Scan for the cell matching the given text and deliver its [x, y] coordinate at center. 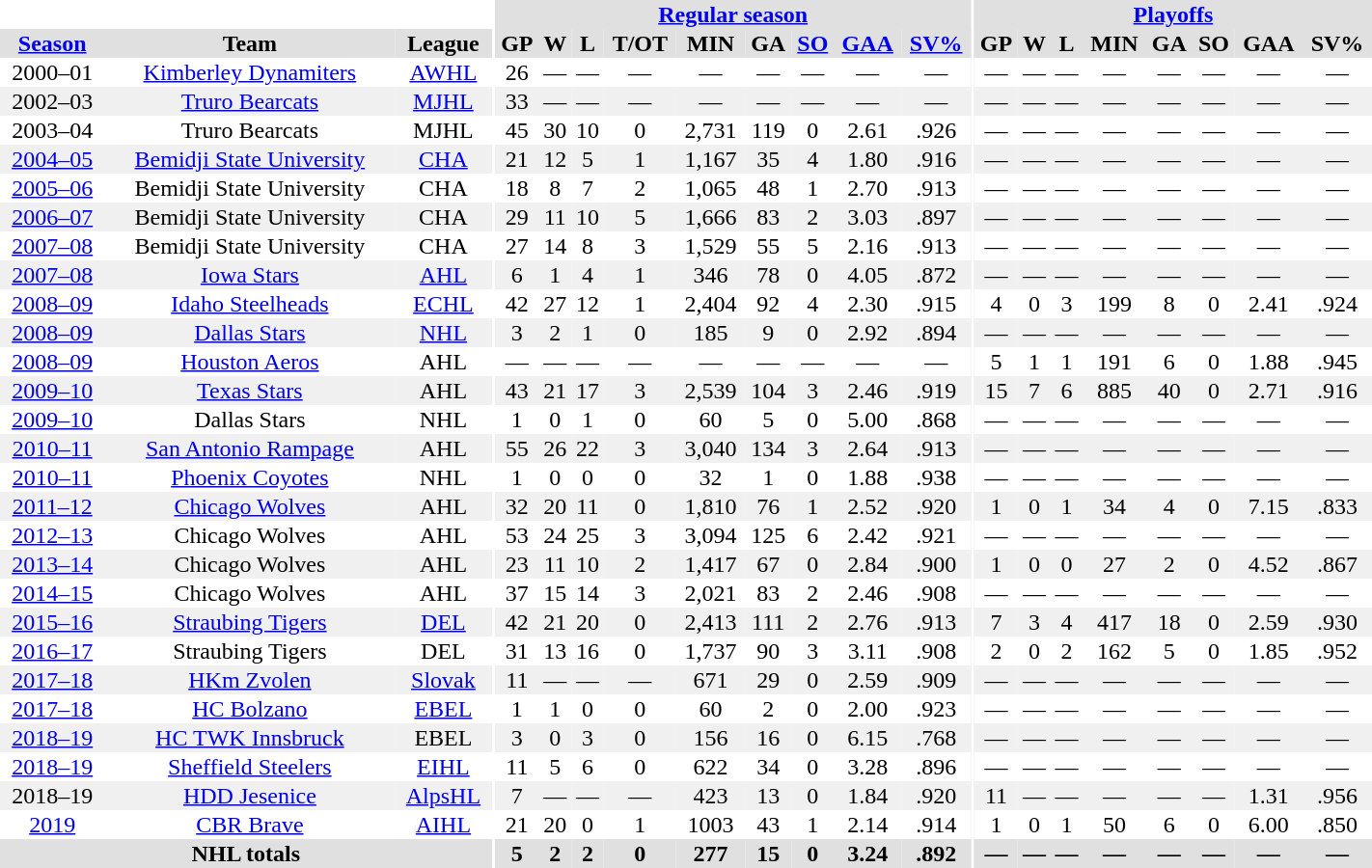
Texas Stars [249, 391]
AlpsHL [443, 796]
HDD Jesenice [249, 796]
6.15 [867, 738]
Sheffield Steelers [249, 767]
CBR Brave [249, 825]
.919 [936, 391]
2006–07 [52, 217]
T/OT [641, 43]
4.52 [1269, 564]
24 [555, 535]
17 [588, 391]
2.16 [867, 246]
.897 [936, 217]
1.31 [1269, 796]
HC TWK Innsbruck [249, 738]
2.92 [867, 333]
.921 [936, 535]
33 [517, 101]
Slovak [443, 680]
.896 [936, 767]
.892 [936, 854]
2.00 [867, 709]
.923 [936, 709]
.926 [936, 130]
2,731 [710, 130]
2.52 [867, 506]
92 [768, 304]
Playoffs [1173, 14]
.867 [1337, 564]
417 [1113, 622]
6.00 [1269, 825]
.833 [1337, 506]
3,094 [710, 535]
53 [517, 535]
125 [768, 535]
2.84 [867, 564]
423 [710, 796]
2011–12 [52, 506]
Regular season [733, 14]
30 [555, 130]
2004–05 [52, 159]
1,810 [710, 506]
67 [768, 564]
.945 [1337, 362]
2.41 [1269, 304]
1,065 [710, 188]
2,413 [710, 622]
35 [768, 159]
22 [588, 448]
50 [1113, 825]
Season [52, 43]
2.14 [867, 825]
.952 [1337, 651]
1,666 [710, 217]
1.84 [867, 796]
Idaho Steelheads [249, 304]
3,040 [710, 448]
7.15 [1269, 506]
191 [1113, 362]
San Antonio Rampage [249, 448]
185 [710, 333]
.956 [1337, 796]
3.24 [867, 854]
Kimberley Dynamiters [249, 72]
3.03 [867, 217]
ECHL [443, 304]
2.70 [867, 188]
2016–17 [52, 651]
2002–03 [52, 101]
HC Bolzano [249, 709]
2,404 [710, 304]
.768 [936, 738]
Team [249, 43]
.872 [936, 275]
885 [1113, 391]
111 [768, 622]
37 [517, 593]
3.28 [867, 767]
40 [1169, 391]
2.76 [867, 622]
2014–15 [52, 593]
AWHL [443, 72]
156 [710, 738]
1.80 [867, 159]
2,539 [710, 391]
162 [1113, 651]
76 [768, 506]
.930 [1337, 622]
.938 [936, 477]
671 [710, 680]
90 [768, 651]
25 [588, 535]
2000–01 [52, 72]
5.00 [867, 420]
2.42 [867, 535]
1.85 [1269, 651]
NHL totals [245, 854]
2012–13 [52, 535]
EIHL [443, 767]
2003–04 [52, 130]
.915 [936, 304]
346 [710, 275]
2005–06 [52, 188]
2.64 [867, 448]
78 [768, 275]
622 [710, 767]
2.30 [867, 304]
.868 [936, 420]
134 [768, 448]
104 [768, 391]
HKm Zvolen [249, 680]
2.71 [1269, 391]
277 [710, 854]
4.05 [867, 275]
199 [1113, 304]
45 [517, 130]
Phoenix Coyotes [249, 477]
2,021 [710, 593]
3.11 [867, 651]
2013–14 [52, 564]
31 [517, 651]
AIHL [443, 825]
.900 [936, 564]
48 [768, 188]
2015–16 [52, 622]
.850 [1337, 825]
1003 [710, 825]
Houston Aeros [249, 362]
1,417 [710, 564]
1,737 [710, 651]
.909 [936, 680]
1,529 [710, 246]
9 [768, 333]
2019 [52, 825]
.924 [1337, 304]
.894 [936, 333]
23 [517, 564]
League [443, 43]
.914 [936, 825]
Iowa Stars [249, 275]
119 [768, 130]
1,167 [710, 159]
2.61 [867, 130]
